Capture the cell that displays the provided text and extract its (X, Y) central coordinate. 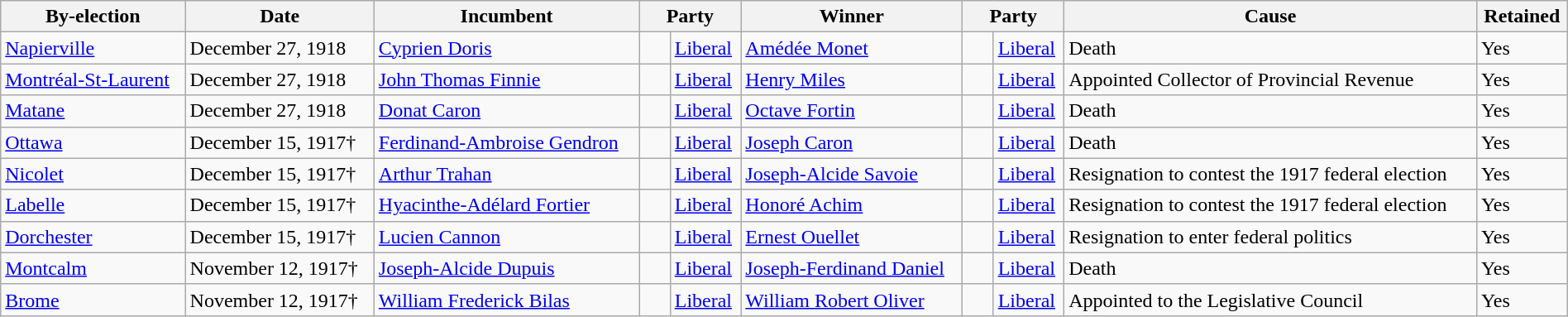
By-election (93, 17)
Appointed Collector of Provincial Revenue (1270, 79)
Donat Caron (506, 111)
Honoré Achim (852, 205)
Nicolet (93, 174)
Octave Fortin (852, 111)
Joseph-Alcide Dupuis (506, 268)
Lucien Cannon (506, 237)
Matane (93, 111)
Cyprien Doris (506, 48)
Ottawa (93, 142)
Appointed to the Legislative Council (1270, 300)
John Thomas Finnie (506, 79)
Arthur Trahan (506, 174)
Cause (1270, 17)
Labelle (93, 205)
Montréal-St-Laurent (93, 79)
Dorchester (93, 237)
William Frederick Bilas (506, 300)
Ernest Ouellet (852, 237)
Winner (852, 17)
Napierville (93, 48)
Montcalm (93, 268)
Brome (93, 300)
Joseph-Alcide Savoie (852, 174)
Amédée Monet (852, 48)
Hyacinthe-Adélard Fortier (506, 205)
Joseph-Ferdinand Daniel (852, 268)
Retained (1522, 17)
Incumbent (506, 17)
William Robert Oliver (852, 300)
Henry Miles (852, 79)
Resignation to enter federal politics (1270, 237)
Date (280, 17)
Joseph Caron (852, 142)
Ferdinand-Ambroise Gendron (506, 142)
